Return (x, y) of the center of cell containing provided text 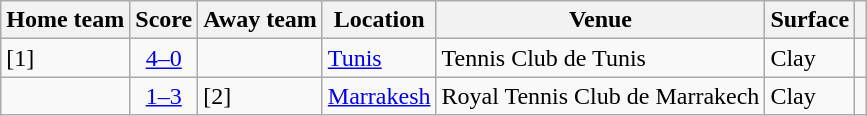
Score (164, 20)
Venue (600, 20)
Tunis (379, 58)
4–0 (164, 58)
1–3 (164, 96)
Marrakesh (379, 96)
Tennis Club de Tunis (600, 58)
Away team (260, 20)
Location (379, 20)
Surface (810, 20)
[1] (66, 58)
Royal Tennis Club de Marrakech (600, 96)
[2] (260, 96)
Home team (66, 20)
